Detect which cell encompasses the target text, then output its [x, y] center coordinate. 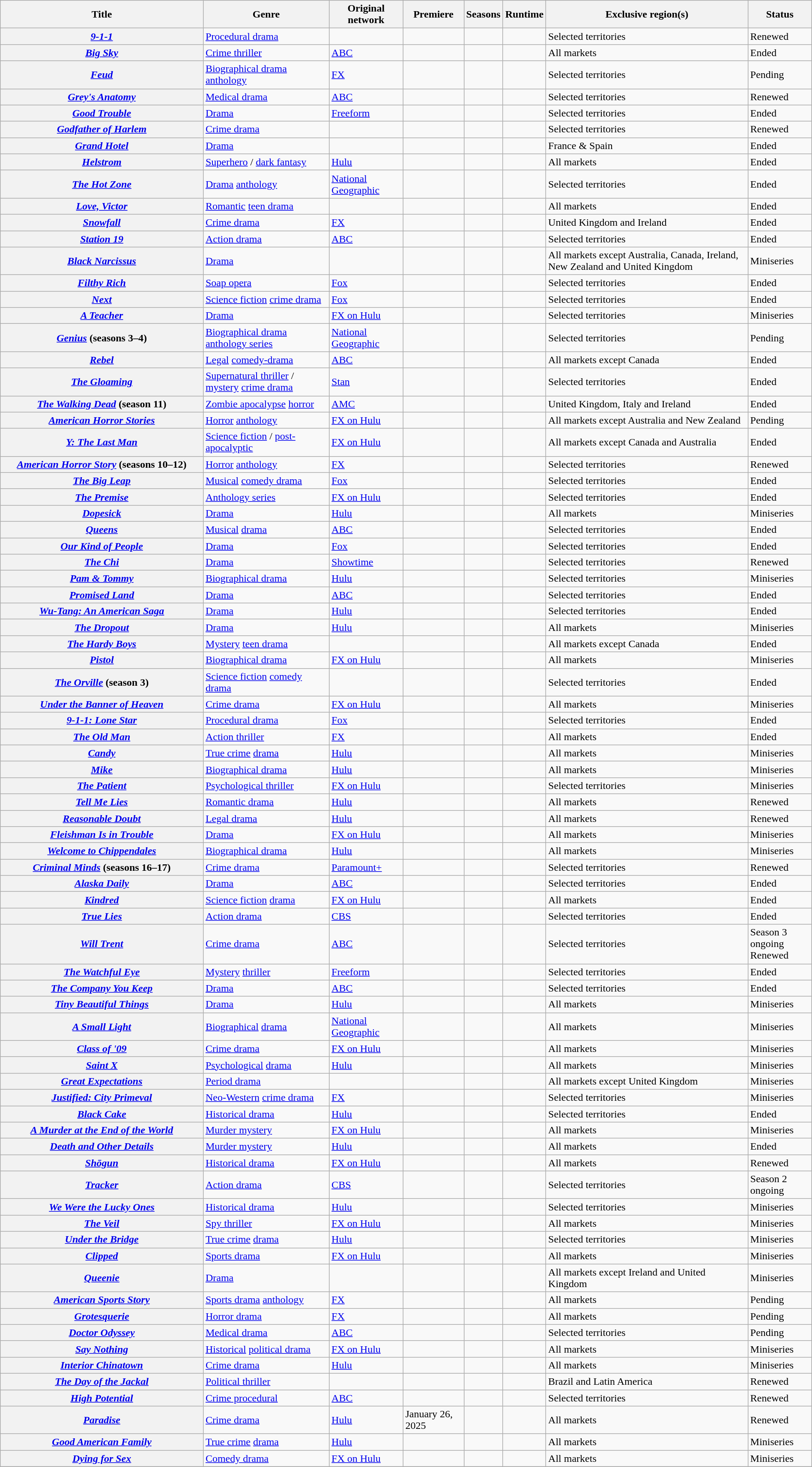
Science fiction drama [266, 900]
Dopesick [102, 513]
All markets except Ireland and United Kingdom [647, 1278]
United Kingdom, Italy and Ireland [647, 404]
France & Spain [647, 146]
All markets except Canada and Australia [647, 442]
Title [102, 15]
Romantic drama [266, 802]
Doctor Odyssey [102, 1333]
Period drama [266, 1081]
Reasonable Doubt [102, 819]
Superhero / dark fantasy [266, 162]
Showtime [366, 562]
The Dropout [102, 627]
Crime thriller [266, 53]
Good Trouble [102, 113]
Biographical drama anthology [266, 75]
We Were the Lucky Ones [102, 1207]
True Lies [102, 916]
Original network [366, 15]
American Horror Story (seasons 10–12) [102, 464]
All markets except Australia, Canada, Ireland, New Zealand and United Kingdom [647, 261]
AMC [366, 404]
Legal drama [266, 819]
Tracker [102, 1185]
Shōgun [102, 1163]
Pistol [102, 660]
Science fiction crime drama [266, 299]
Under the Bridge [102, 1240]
Promised Land [102, 595]
Tell Me Lies [102, 802]
Feud [102, 75]
Mystery teen drama [266, 644]
A Murder at the End of the World [102, 1130]
American Sports Story [102, 1300]
Spy thriller [266, 1223]
Criminal Minds (seasons 16–17) [102, 867]
Psychological thriller [266, 786]
The Premise [102, 497]
Clipped [102, 1256]
The Company You Keep [102, 988]
Black Narcissus [102, 261]
Crime procedural [266, 1398]
Action thriller [266, 737]
Soap opera [266, 283]
Grey's Anatomy [102, 97]
Musical drama [266, 529]
Death and Other Details [102, 1147]
Status [779, 15]
Grand Hotel [102, 146]
Season 2 ongoing [779, 1185]
The Patient [102, 786]
The Watchful Eye [102, 972]
Black Cake [102, 1114]
Sports drama [266, 1256]
Class of '09 [102, 1049]
Snowfall [102, 222]
The Gloaming [102, 382]
The Veil [102, 1223]
Historical political drama [266, 1349]
Filthy Rich [102, 283]
The Chi [102, 562]
Exclusive region(s) [647, 15]
Godfather of Harlem [102, 129]
Supernatural thriller / mystery crime drama [266, 382]
Say Nothing [102, 1349]
Science fiction comedy drama [266, 682]
Pam & Tommy [102, 579]
Horror drama [266, 1316]
Comedy drama [266, 1458]
January 26, 2025 [433, 1420]
Drama anthology [266, 184]
Alaska Daily [102, 884]
Sports drama anthology [266, 1300]
Big Sky [102, 53]
Premiere [433, 15]
Queens [102, 529]
Under the Banner of Heaven [102, 704]
Paramount+ [366, 867]
The Big Leap [102, 481]
The Old Man [102, 737]
Our Kind of People [102, 546]
Musical comedy drama [266, 481]
9-1-1: Lone Star [102, 720]
Paradise [102, 1420]
Will Trent [102, 944]
High Potential [102, 1398]
Y: The Last Man [102, 442]
Candy [102, 753]
Wu-Tang: An American Saga [102, 611]
American Horror Stories [102, 420]
Justified: City Primeval [102, 1097]
Romantic teen drama [266, 206]
Grotesquerie [102, 1316]
Season 3 ongoingRenewed [779, 944]
Genre [266, 15]
United Kingdom and Ireland [647, 222]
Tiny Beautiful Things [102, 1004]
9-1-1 [102, 36]
The Orville (season 3) [102, 682]
Station 19 [102, 239]
Queenie [102, 1278]
A Small Light [102, 1026]
A Teacher [102, 316]
Seasons [483, 15]
Genius (seasons 3–4) [102, 338]
Fleishman Is in Trouble [102, 835]
Good American Family [102, 1442]
Biographical drama anthology series [266, 338]
Psychological drama [266, 1065]
Next [102, 299]
Saint X [102, 1065]
Brazil and Latin America [647, 1381]
All markets except Australia and New Zealand [647, 420]
Mystery thriller [266, 972]
Mike [102, 769]
Great Expectations [102, 1081]
Political thriller [266, 1381]
Helstrom [102, 162]
Welcome to Chippendales [102, 851]
Anthology series [266, 497]
The Hot Zone [102, 184]
The Walking Dead (season 11) [102, 404]
Love, Victor [102, 206]
Science fiction / post-apocalyptic [266, 442]
Runtime [524, 15]
Neo-Western crime drama [266, 1097]
The Hardy Boys [102, 644]
All markets except United Kingdom [647, 1081]
The Day of the Jackal [102, 1381]
Interior Chinatown [102, 1365]
Legal comedy-drama [266, 360]
Rebel [102, 360]
Dying for Sex [102, 1458]
Zombie apocalypse horror [266, 404]
Kindred [102, 900]
Stan [366, 382]
